For the text-containing cell, return its midpoint in (x, y) coordinate format. 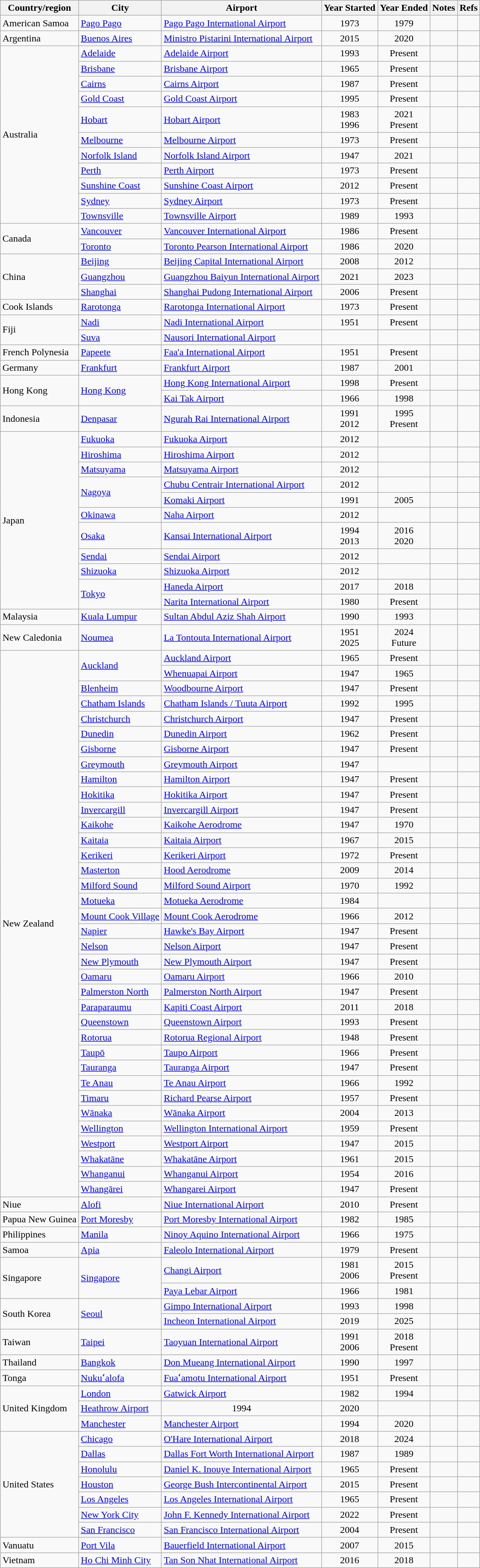
Motueka Aerodrome (242, 901)
Te Anau (120, 1083)
Sendai (120, 556)
Gold Coast Airport (242, 99)
Hiroshima Airport (242, 454)
Nukuʻalofa (120, 1378)
1980 (350, 602)
Rarotonga International Airport (242, 307)
Timaru (120, 1098)
Cook Islands (40, 307)
Whanganui Airport (242, 1174)
Perth (120, 170)
Ngurah Rai International Airport (242, 419)
2014 (404, 870)
Houston (120, 1484)
George Bush Intercontinental Airport (242, 1484)
Osaka (120, 536)
Richard Pearse Airport (242, 1098)
Invercargill Airport (242, 810)
Wānaka (120, 1113)
1991 (350, 500)
Christchurch (120, 719)
Kaikohe Aerodrome (242, 825)
Greymouth Airport (242, 764)
Daniel K. Inouye International Airport (242, 1469)
Kapiti Coast Airport (242, 1007)
Perth Airport (242, 170)
Buenos Aires (120, 38)
2001 (404, 368)
Auckland Airport (242, 658)
Chubu Centrair International Airport (242, 485)
2007 (350, 1545)
London (120, 1393)
Hamilton (120, 779)
Nausori International Airport (242, 337)
Taiwan (40, 1342)
Tonga (40, 1378)
Year Started (350, 8)
Sunshine Coast Airport (242, 185)
Shizuoka (120, 571)
2017 (350, 586)
Gisborne (120, 749)
Gimpo International Airport (242, 1306)
Beijing Capital International Airport (242, 262)
Vancouver International Airport (242, 231)
Rarotonga (120, 307)
19912006 (350, 1342)
Honolulu (120, 1469)
1959 (350, 1128)
Chatham Islands (120, 703)
Year Ended (404, 8)
Guangzhou Baiyun International Airport (242, 277)
Shizuoka Airport (242, 571)
Hokitika (120, 795)
Rotorua Regional Airport (242, 1037)
Manila (120, 1235)
Narita International Airport (242, 602)
Papua New Guinea (40, 1220)
Paraparaumu (120, 1007)
Malaysia (40, 617)
New Plymouth Airport (242, 961)
Whenuapai Airport (242, 673)
Kaitaia Airport (242, 840)
Seoul (120, 1314)
Japan (40, 520)
1954 (350, 1174)
Milford Sound Airport (242, 885)
Indonesia (40, 419)
Noumea (120, 637)
Oamaru (120, 977)
Thailand (40, 1362)
Niue International Airport (242, 1204)
American Samoa (40, 23)
Taoyuan International Airport (242, 1342)
Whangarei Airport (242, 1189)
Melbourne (120, 140)
Alofi (120, 1204)
2022 (350, 1515)
Oamaru Airport (242, 977)
Napier (120, 931)
Heathrow Airport (120, 1409)
Frankfurt Airport (242, 368)
Country/region (40, 8)
Argentina (40, 38)
Germany (40, 368)
Airport (242, 8)
Manchester (120, 1424)
Sultan Abdul Aziz Shah Airport (242, 617)
Vietnam (40, 1560)
Faa'a International Airport (242, 352)
Hobart Airport (242, 120)
Shanghai Pudong International Airport (242, 292)
Invercargill (120, 810)
Te Anau Airport (242, 1083)
Hood Aerodrome (242, 870)
19912012 (350, 419)
Kaikohe (120, 825)
2011 (350, 1007)
Shanghai (120, 292)
Changi Airport (242, 1270)
Hamilton Airport (242, 779)
Bangkok (120, 1362)
China (40, 277)
Kuala Lumpur (120, 617)
19942013 (350, 536)
Kerikeri Airport (242, 855)
Hawke's Bay Airport (242, 931)
Naha Airport (242, 515)
2025 (404, 1321)
Tan Son Nhat International Airport (242, 1560)
Westport Airport (242, 1143)
Notes (444, 8)
Woodbourne Airport (242, 688)
O'Hare International Airport (242, 1439)
Adelaide Airport (242, 53)
Mount Cook Aerodrome (242, 916)
Hong Kong International Airport (242, 383)
Taipei (120, 1342)
Dunedin Airport (242, 734)
Apia (120, 1250)
Denpasar (120, 419)
2024 (404, 1439)
Melbourne Airport (242, 140)
Kai Tak Airport (242, 398)
Kansai International Airport (242, 536)
Gisborne Airport (242, 749)
Nadi (120, 322)
Hobart (120, 120)
1975 (404, 1235)
Cairns (120, 84)
Palmerston North (120, 992)
Haneda Airport (242, 586)
City (120, 8)
Manchester Airport (242, 1424)
San Francisco International Airport (242, 1530)
Gatwick Airport (242, 1393)
Rotorua (120, 1037)
Fukuoka (120, 439)
Pago Pago International Airport (242, 23)
San Francisco (120, 1530)
Komaki Airport (242, 500)
19831996 (350, 120)
2018Present (404, 1342)
Chatham Islands / Tuuta Airport (242, 703)
Townsville Airport (242, 216)
Dunedin (120, 734)
Los Angeles International Airport (242, 1499)
Whakatāne Airport (242, 1159)
South Korea (40, 1314)
Niue (40, 1204)
Port Moresby International Airport (242, 1220)
French Polynesia (40, 352)
2021Present (404, 120)
Dallas (120, 1454)
Townsville (120, 216)
Nadi International Airport (242, 322)
New Plymouth (120, 961)
Tauranga Airport (242, 1068)
2009 (350, 870)
United Kingdom (40, 1409)
Blenheim (120, 688)
Whangārei (120, 1189)
Taupō (120, 1053)
19512025 (350, 637)
2008 (350, 262)
Sydney (120, 201)
Canada (40, 239)
La Tontouta International Airport (242, 637)
Chicago (120, 1439)
Samoa (40, 1250)
Tauranga (120, 1068)
Papeete (120, 352)
1985 (404, 1220)
20162020 (404, 536)
Toronto Pearson International Airport (242, 246)
Nelson Airport (242, 946)
1962 (350, 734)
Palmerston North Airport (242, 992)
Whakatāne (120, 1159)
Matsuyama Airport (242, 470)
Ho Chi Minh City (120, 1560)
Hokitika Airport (242, 795)
Guangzhou (120, 277)
Frankfurt (120, 368)
2005 (404, 500)
Nagoya (120, 492)
1972 (350, 855)
Australia (40, 135)
Ministro Pistarini International Airport (242, 38)
2019 (350, 1321)
1957 (350, 1098)
Sendai Airport (242, 556)
Kaitaia (120, 840)
Queenstown Airport (242, 1022)
Fukuoka Airport (242, 439)
Milford Sound (120, 885)
Gold Coast (120, 99)
Incheon International Airport (242, 1321)
John F. Kennedy International Airport (242, 1515)
Sydney Airport (242, 201)
Faleolo International Airport (242, 1250)
Whanganui (120, 1174)
Brisbane (120, 69)
1981 (404, 1291)
Vanuatu (40, 1545)
Port Moresby (120, 1220)
Tokyo (120, 594)
Norfolk Island (120, 155)
New Zealand (40, 923)
Toronto (120, 246)
Greymouth (120, 764)
Taupo Airport (242, 1053)
1984 (350, 901)
Mount Cook Village (120, 916)
Motueka (120, 901)
Paya Lebar Airport (242, 1291)
Beijing (120, 262)
Wellington (120, 1128)
Cairns Airport (242, 84)
2006 (350, 292)
Don Mueang International Airport (242, 1362)
Sunshine Coast (120, 185)
Westport (120, 1143)
Matsuyama (120, 470)
United States (40, 1484)
Kerikeri (120, 855)
1995Present (404, 419)
2023 (404, 277)
2015Present (404, 1270)
1948 (350, 1037)
Masterton (120, 870)
Brisbane Airport (242, 69)
Nelson (120, 946)
1967 (350, 840)
Refs (468, 8)
Wānaka Airport (242, 1113)
19812006 (350, 1270)
Ninoy Aquino International Airport (242, 1235)
Pago Pago (120, 23)
Auckland (120, 665)
Norfolk Island Airport (242, 155)
Port Vila (120, 1545)
Bauerfield International Airport (242, 1545)
Wellington International Airport (242, 1128)
Fuaʻamotu International Airport (242, 1378)
Suva (120, 337)
Dallas Fort Worth International Airport (242, 1454)
Fiji (40, 330)
2024Future (404, 637)
New York City (120, 1515)
1961 (350, 1159)
Los Angeles (120, 1499)
Hiroshima (120, 454)
Vancouver (120, 231)
Queenstown (120, 1022)
Okinawa (120, 515)
Philippines (40, 1235)
New Caledonia (40, 637)
Christchurch Airport (242, 719)
2013 (404, 1113)
Adelaide (120, 53)
1997 (404, 1362)
